Pinpoint the cell where the given text exists, returning its [x, y] midpoint coordinate. 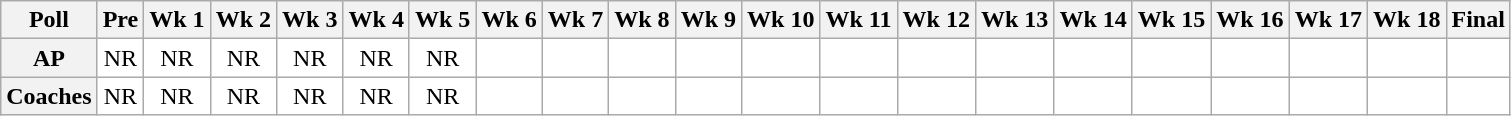
Final [1478, 20]
Wk 6 [509, 20]
Wk 8 [642, 20]
Wk 15 [1171, 20]
Wk 4 [376, 20]
Wk 16 [1250, 20]
Wk 9 [708, 20]
Wk 13 [1014, 20]
Wk 18 [1407, 20]
Wk 1 [177, 20]
AP [49, 58]
Wk 7 [575, 20]
Wk 12 [936, 20]
Coaches [49, 96]
Wk 14 [1093, 20]
Pre [120, 20]
Wk 17 [1328, 20]
Wk 5 [442, 20]
Wk 11 [858, 20]
Wk 2 [243, 20]
Wk 10 [781, 20]
Poll [49, 20]
Wk 3 [310, 20]
